Capture the cell that displays the provided text and extract its [x, y] central coordinate. 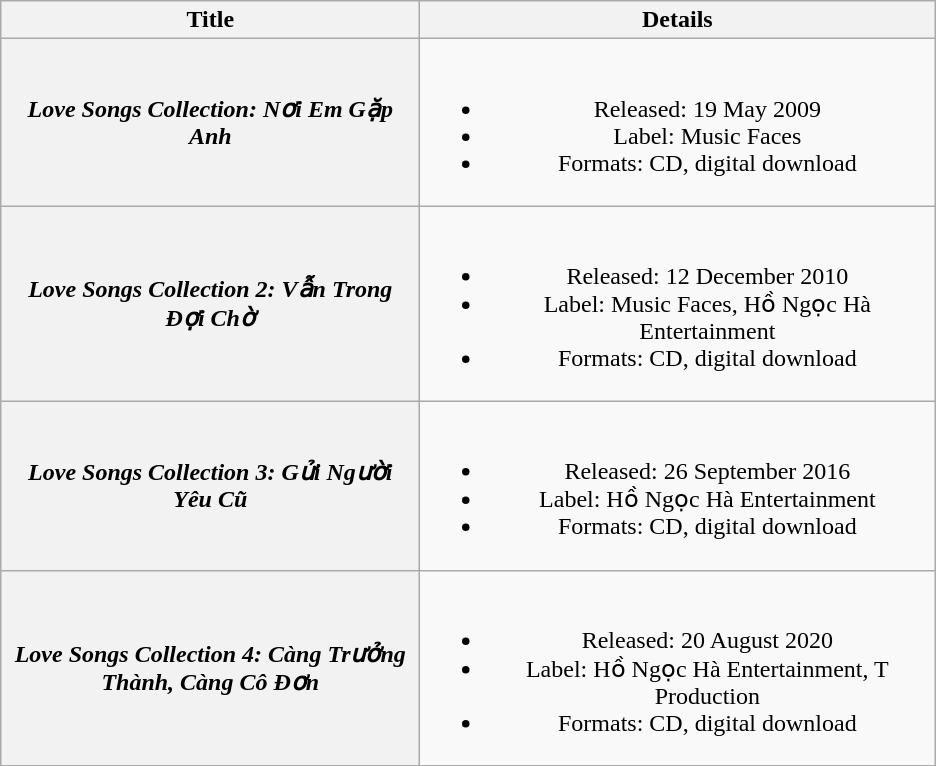
Released: 26 September 2016Label: Hồ Ngọc Hà EntertainmentFormats: CD, digital download [678, 486]
Love Songs Collection: Nơi Em Gặp Anh [210, 122]
Details [678, 20]
Released: 12 December 2010Label: Music Faces, Hồ Ngọc Hà EntertainmentFormats: CD, digital download [678, 304]
Love Songs Collection 4: Càng Trưởng Thành, Càng Cô Đơn [210, 668]
Released: 19 May 2009Label: Music FacesFormats: CD, digital download [678, 122]
Title [210, 20]
Love Songs Collection 2: Vẫn Trong Đợi Chờ [210, 304]
Released: 20 August 2020Label: Hồ Ngọc Hà Entertainment, T ProductionFormats: CD, digital download [678, 668]
Love Songs Collection 3: Gửi Người Yêu Cũ [210, 486]
